From the cell containing the given text, extract its center point as [x, y] coordinate. 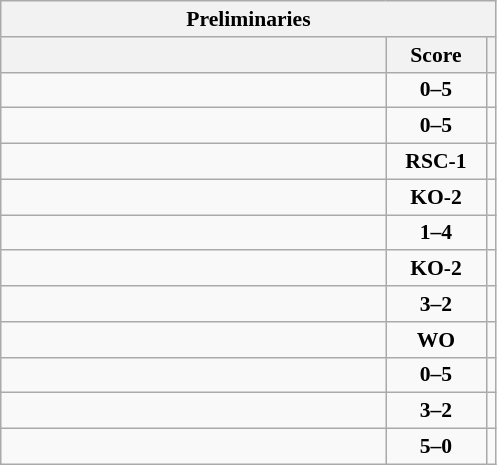
Score [436, 55]
RSC-1 [436, 162]
1–4 [436, 233]
Preliminaries [248, 19]
WO [436, 340]
5–0 [436, 447]
